Extract the (x, y) coordinate from the center of the cell holding the provided text.  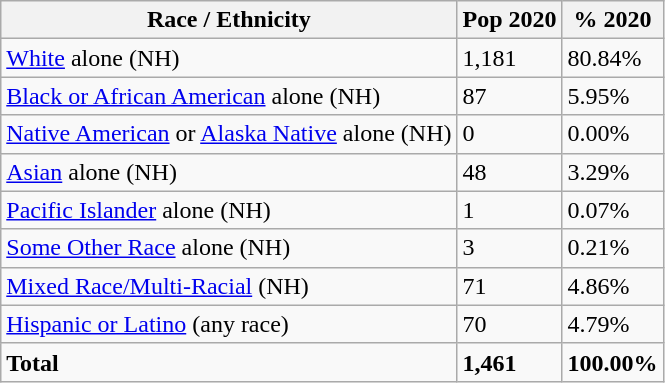
Native American or Alaska Native alone (NH) (229, 134)
1 (510, 210)
0.07% (612, 210)
3.29% (612, 172)
Pacific Islander alone (NH) (229, 210)
1,461 (510, 362)
Some Other Race alone (NH) (229, 248)
0.21% (612, 248)
White alone (NH) (229, 58)
Black or African American alone (NH) (229, 96)
Asian alone (NH) (229, 172)
0.00% (612, 134)
Total (229, 362)
% 2020 (612, 20)
4.79% (612, 324)
Mixed Race/Multi-Racial (NH) (229, 286)
5.95% (612, 96)
Pop 2020 (510, 20)
70 (510, 324)
4.86% (612, 286)
80.84% (612, 58)
71 (510, 286)
1,181 (510, 58)
3 (510, 248)
48 (510, 172)
Hispanic or Latino (any race) (229, 324)
87 (510, 96)
100.00% (612, 362)
Race / Ethnicity (229, 20)
0 (510, 134)
